Detect which cell encompasses the target text, then output its [X, Y] center coordinate. 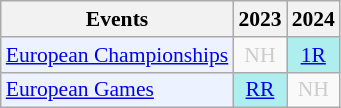
European Games [118, 90]
Events [118, 19]
European Championships [118, 55]
2024 [314, 19]
1R [314, 55]
2023 [260, 19]
RR [260, 90]
